Identify which cell holds the provided text, then report its [X, Y] central coordinate. 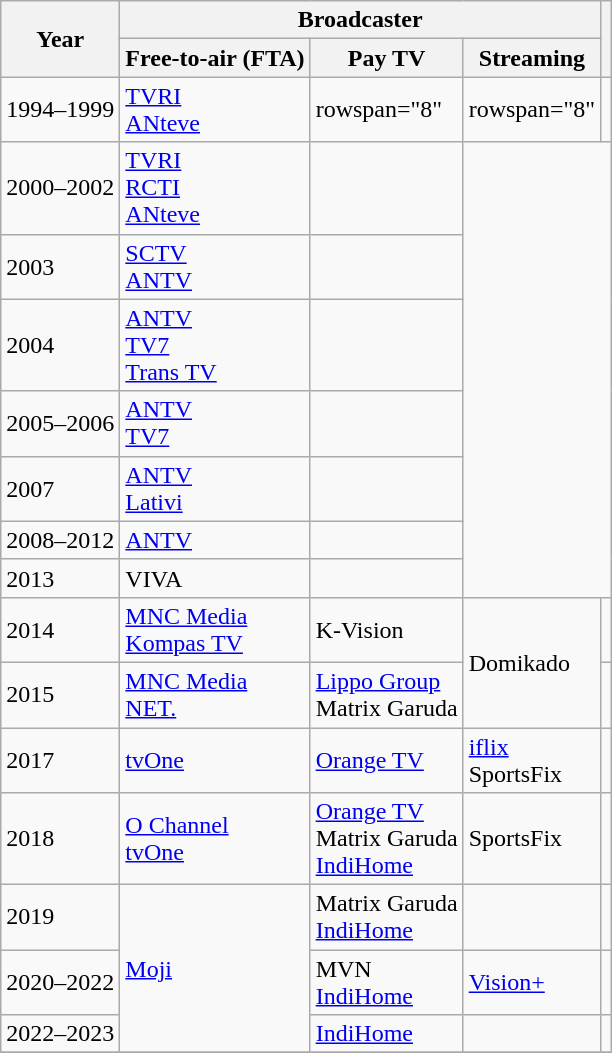
2015 [60, 694]
iflix SportsFix [532, 760]
SCTV ANTV [215, 266]
SportsFix [532, 839]
2008–2012 [60, 540]
ANTV [215, 540]
2019 [60, 918]
IndiHome [386, 1034]
TVRI ANteve [215, 110]
Orange TV [386, 760]
VIVA [215, 578]
MVN IndiHome [386, 982]
TVRI RCTI ANteve [215, 188]
2005–2006 [60, 424]
2018 [60, 839]
O Channel tvOne [215, 839]
Matrix Garuda IndiHome [386, 918]
Free-to-air (FTA) [215, 58]
Orange TV Matrix Garuda IndiHome [386, 839]
2007 [60, 488]
2013 [60, 578]
Broadcaster [360, 20]
2014 [60, 630]
Domikado [532, 662]
MNC Media NET. [215, 694]
ANTV Lativi [215, 488]
Streaming [532, 58]
tvOne [215, 760]
2004 [60, 345]
2000–2002 [60, 188]
Moji [215, 969]
K-Vision [386, 630]
2017 [60, 760]
Year [60, 39]
2022–2023 [60, 1034]
MNC Media Kompas TV [215, 630]
Pay TV [386, 58]
ANTV TV7 Trans TV [215, 345]
Vision+ [532, 982]
1994–1999 [60, 110]
Lippo Group Matrix Garuda [386, 694]
ANTV TV7 [215, 424]
2020–2022 [60, 982]
2003 [60, 266]
